Output the (X, Y) coordinate of the center of the cell containing the given text.  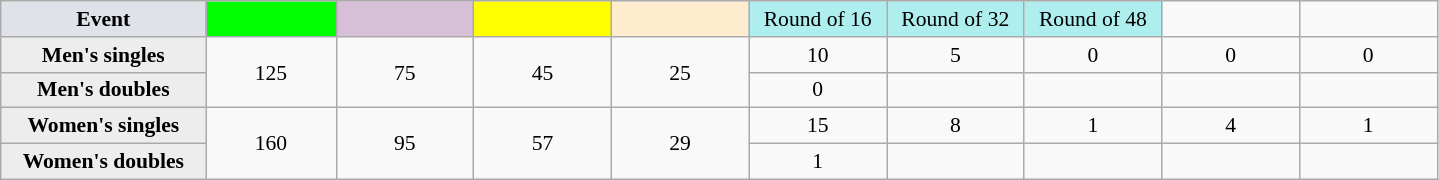
Round of 16 (818, 19)
45 (543, 72)
Round of 48 (1093, 19)
29 (680, 144)
Women's singles (104, 126)
Men's singles (104, 55)
10 (818, 55)
95 (405, 144)
8 (955, 126)
57 (543, 144)
75 (405, 72)
25 (680, 72)
Event (104, 19)
Women's doubles (104, 162)
125 (271, 72)
Round of 32 (955, 19)
4 (1231, 126)
5 (955, 55)
15 (818, 126)
Men's doubles (104, 90)
160 (271, 144)
